Locate the cell with the specified text and output its (X, Y) center coordinate. 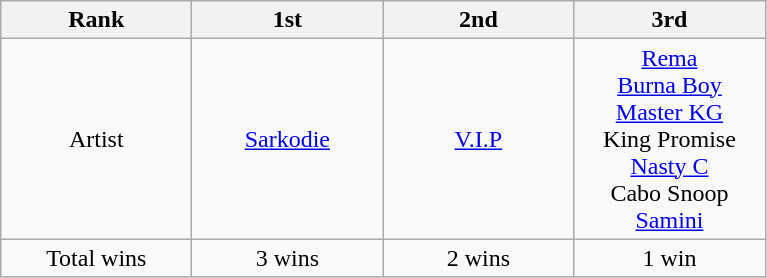
Artist (96, 139)
1st (288, 20)
Sarkodie (288, 139)
V.I.P (478, 139)
2 wins (478, 258)
Rank (96, 20)
2nd (478, 20)
3 wins (288, 258)
3rd (670, 20)
1 win (670, 258)
RemaBurna BoyMaster KGKing PromiseNasty CCabo SnoopSamini (670, 139)
Total wins (96, 258)
